Extract the (X, Y) coordinate from the center of the cell holding the provided text.  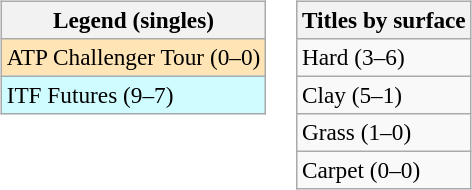
Grass (1–0) (384, 133)
ATP Challenger Tour (0–0) (133, 57)
Clay (5–1) (384, 95)
Hard (3–6) (384, 57)
Carpet (0–0) (384, 171)
Titles by surface (384, 20)
ITF Futures (9–7) (133, 95)
Legend (singles) (133, 20)
